Extract the [X, Y] coordinate from the center of the cell holding the provided text.  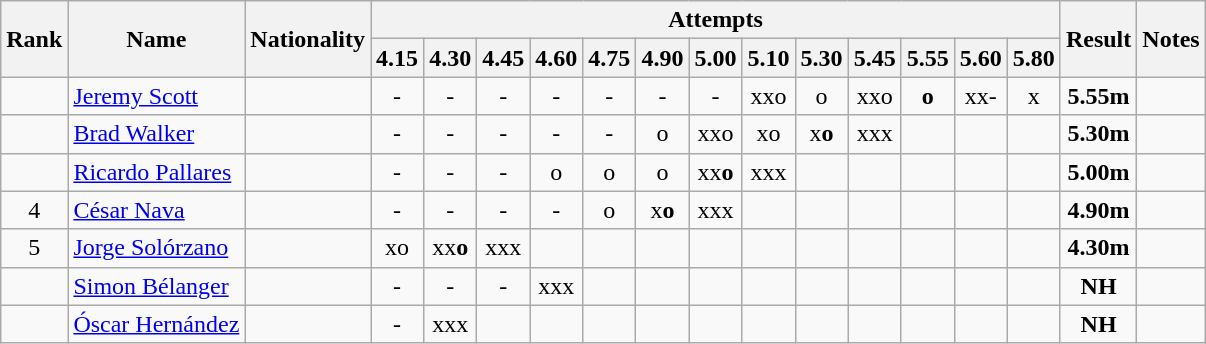
Rank [34, 39]
5.00 [716, 58]
5.55 [928, 58]
4.60 [556, 58]
5.60 [980, 58]
5 [34, 248]
5.30m [1098, 134]
5.80 [1034, 58]
César Nava [156, 210]
Jorge Solórzano [156, 248]
4 [34, 210]
5.10 [768, 58]
Óscar Hernández [156, 324]
5.00m [1098, 172]
Simon Bélanger [156, 286]
Nationality [308, 39]
4.90m [1098, 210]
Ricardo Pallares [156, 172]
Notes [1171, 39]
4.75 [610, 58]
Jeremy Scott [156, 96]
Result [1098, 39]
4.30 [450, 58]
5.45 [874, 58]
4.15 [398, 58]
xx- [980, 96]
Brad Walker [156, 134]
4.30m [1098, 248]
5.55m [1098, 96]
5.30 [822, 58]
4.45 [504, 58]
x [1034, 96]
Name [156, 39]
4.90 [662, 58]
Attempts [716, 20]
